Scan for the cell matching the given text and deliver its (X, Y) coordinate at center. 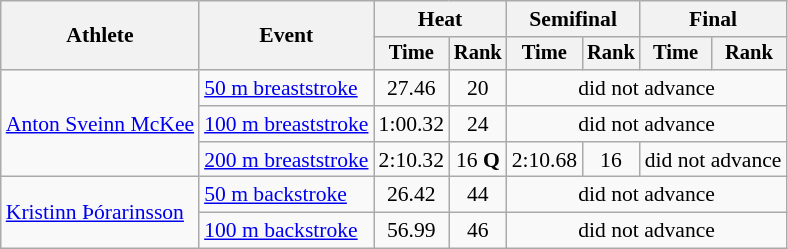
20 (478, 88)
50 m breaststroke (286, 88)
16 (611, 160)
27.46 (412, 88)
16 Q (478, 160)
44 (478, 195)
Heat (440, 19)
Event (286, 36)
100 m backstroke (286, 231)
100 m breaststroke (286, 124)
Kristinn Þórarinsson (100, 212)
Final (714, 19)
46 (478, 231)
24 (478, 124)
1:00.32 (412, 124)
50 m backstroke (286, 195)
26.42 (412, 195)
56.99 (412, 231)
Semifinal (574, 19)
2:10.68 (544, 160)
Anton Sveinn McKee (100, 124)
200 m breaststroke (286, 160)
2:10.32 (412, 160)
Athlete (100, 36)
